Find where the given text appears and provide that cell's center as [x, y] coordinate. 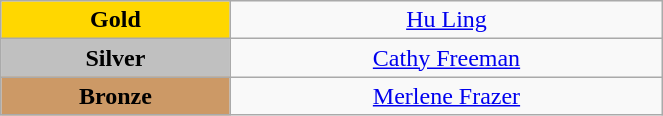
Gold [116, 20]
Bronze [116, 96]
Silver [116, 58]
Hu Ling [446, 20]
Merlene Frazer [446, 96]
Cathy Freeman [446, 58]
